Search for the cell housing the specified text and yield its (x, y) center coordinate. 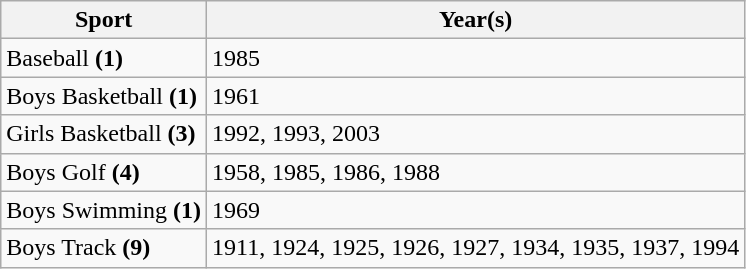
1985 (476, 58)
Boys Track (9) (104, 248)
1958, 1985, 1986, 1988 (476, 172)
Boys Basketball (1) (104, 96)
1961 (476, 96)
Baseball (1) (104, 58)
1969 (476, 210)
Year(s) (476, 20)
Boys Swimming (1) (104, 210)
Boys Golf (4) (104, 172)
1992, 1993, 2003 (476, 134)
Sport (104, 20)
1911, 1924, 1925, 1926, 1927, 1934, 1935, 1937, 1994 (476, 248)
Girls Basketball (3) (104, 134)
